Scan for the cell matching the given text and deliver its (X, Y) coordinate at center. 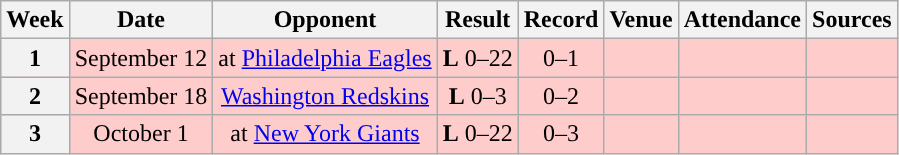
0–1 (561, 58)
Venue (641, 20)
1 (35, 58)
3 (35, 134)
2 (35, 96)
Result (478, 20)
Record (561, 20)
September 18 (141, 96)
at New York Giants (325, 134)
0–2 (561, 96)
Washington Redskins (325, 96)
0–3 (561, 134)
L 0–3 (478, 96)
September 12 (141, 58)
Date (141, 20)
October 1 (141, 134)
Sources (852, 20)
Attendance (742, 20)
Week (35, 20)
Opponent (325, 20)
at Philadelphia Eagles (325, 58)
